Search for the cell housing the specified text and yield its (X, Y) center coordinate. 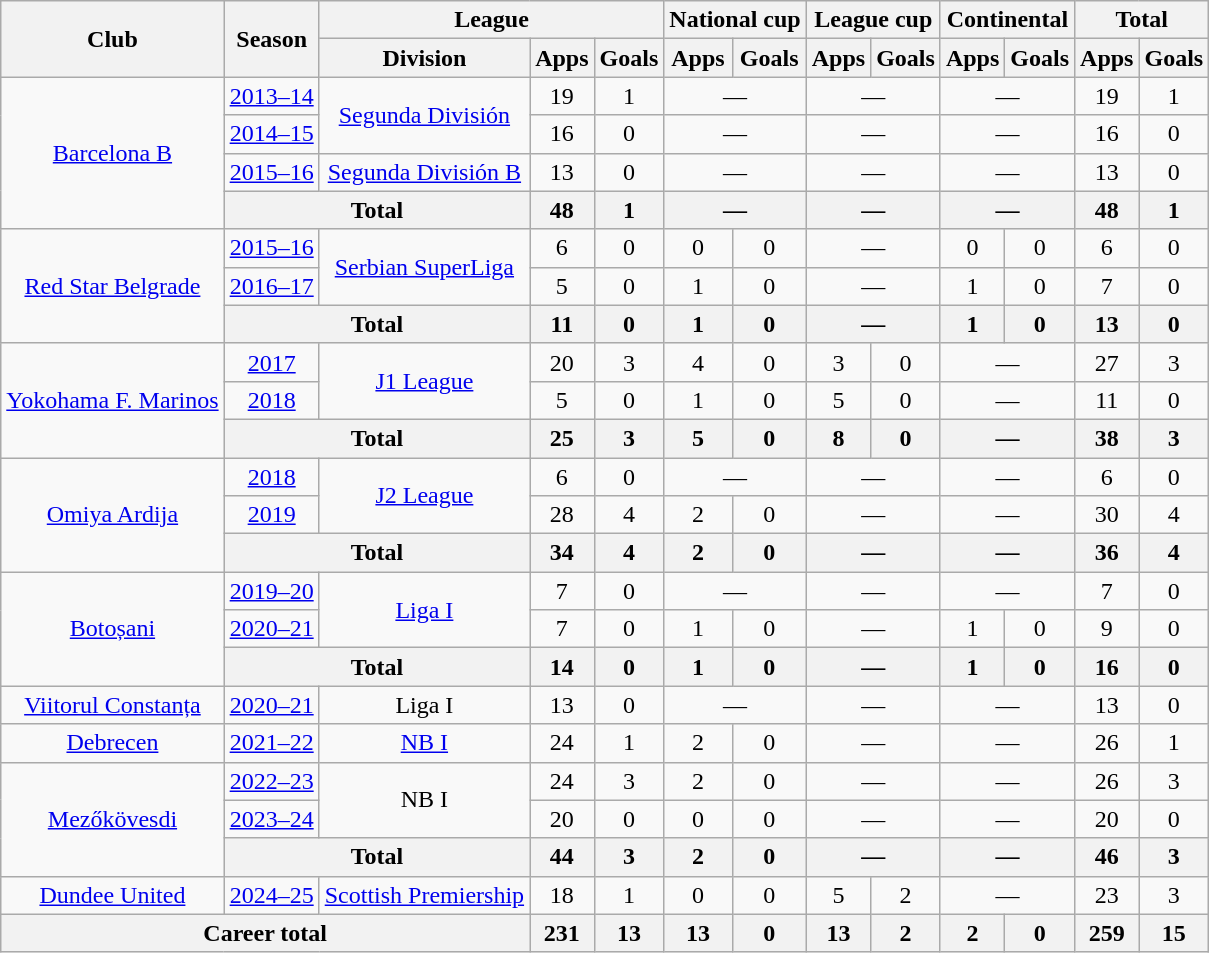
2017 (272, 362)
Yokohama F. Marinos (112, 400)
Barcelona B (112, 153)
2023–24 (272, 819)
25 (562, 438)
259 (1107, 933)
9 (1107, 629)
14 (562, 667)
46 (1107, 857)
Scottish Premiership (424, 895)
2021–22 (272, 743)
Club (112, 39)
2022–23 (272, 781)
44 (562, 857)
Serbian SuperLiga (424, 267)
Dundee United (112, 895)
League (492, 20)
Career total (266, 933)
30 (1107, 515)
8 (838, 438)
2016–17 (272, 286)
38 (1107, 438)
Botoșani (112, 629)
Red Star Belgrade (112, 286)
League cup (873, 20)
Segunda División B (424, 172)
National cup (735, 20)
2019 (272, 515)
J2 League (424, 496)
J1 League (424, 381)
Season (272, 39)
2013–14 (272, 96)
27 (1107, 362)
Continental (1007, 20)
Division (424, 58)
23 (1107, 895)
Viitorul Constanța (112, 705)
Mezőkövesdi (112, 819)
Omiya Ardija (112, 515)
34 (562, 553)
231 (562, 933)
Segunda División (424, 115)
18 (562, 895)
2019–20 (272, 591)
15 (1174, 933)
36 (1107, 553)
2024–25 (272, 895)
28 (562, 515)
2014–15 (272, 134)
Debrecen (112, 743)
